Locate the cell with the specified text and output its [x, y] center coordinate. 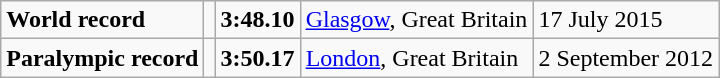
3:50.17 [258, 58]
3:48.10 [258, 20]
Paralympic record [102, 58]
World record [102, 20]
2 September 2012 [626, 58]
17 July 2015 [626, 20]
Glasgow, Great Britain [416, 20]
London, Great Britain [416, 58]
